Pinpoint the cell where the given text exists, returning its (X, Y) midpoint coordinate. 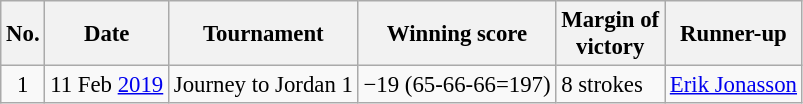
Tournament (264, 34)
8 strokes (610, 85)
11 Feb 2019 (107, 85)
Margin ofvictory (610, 34)
Runner-up (734, 34)
−19 (65-66-66=197) (457, 85)
No. (23, 34)
1 (23, 85)
Journey to Jordan 1 (264, 85)
Erik Jonasson (734, 85)
Date (107, 34)
Winning score (457, 34)
